Locate the cell with the specified text and output its [x, y] center coordinate. 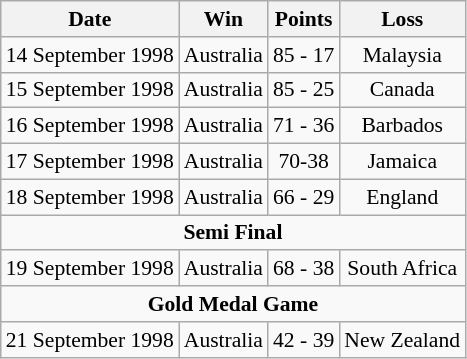
Canada [402, 90]
85 - 17 [304, 55]
16 September 1998 [90, 126]
Points [304, 19]
England [402, 197]
14 September 1998 [90, 55]
South Africa [402, 269]
Malaysia [402, 55]
Gold Medal Game [233, 304]
66 - 29 [304, 197]
Jamaica [402, 162]
42 - 39 [304, 340]
21 September 1998 [90, 340]
Win [224, 19]
85 - 25 [304, 90]
70-38 [304, 162]
19 September 1998 [90, 269]
17 September 1998 [90, 162]
15 September 1998 [90, 90]
Date [90, 19]
Semi Final [233, 233]
18 September 1998 [90, 197]
Barbados [402, 126]
68 - 38 [304, 269]
Loss [402, 19]
71 - 36 [304, 126]
New Zealand [402, 340]
